Detect which cell encompasses the target text, then output its [X, Y] center coordinate. 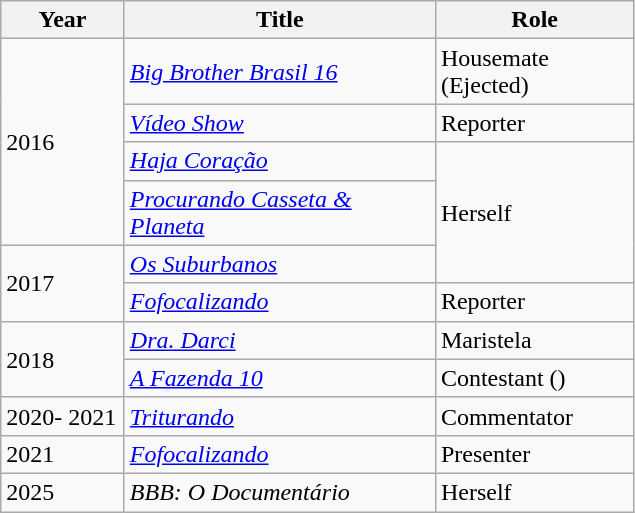
Haja Coração [280, 161]
Big Brother Brasil 16 [280, 72]
2025 [63, 492]
Presenter [534, 454]
Contestant () [534, 378]
2020- 2021 [63, 416]
Role [534, 20]
Maristela [534, 340]
Commentator [534, 416]
Vídeo Show [280, 123]
2018 [63, 359]
Triturando [280, 416]
Year [63, 20]
Housemate (Ejected) [534, 72]
Title [280, 20]
Procurando Casseta & Planeta [280, 212]
2017 [63, 283]
BBB: O Documentário [280, 492]
Os Suburbanos [280, 264]
Dra. Darci [280, 340]
A Fazenda 10 [280, 378]
2016 [63, 142]
2021 [63, 454]
